Output the (X, Y) coordinate of the center of the cell containing the given text.  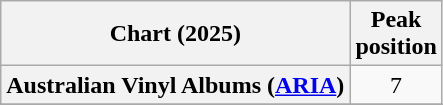
Chart (2025) (176, 34)
Australian Vinyl Albums (ARIA) (176, 85)
7 (396, 85)
Peakposition (396, 34)
